Return the (x, y) coordinate for the center point of the cell that contains the specified text.  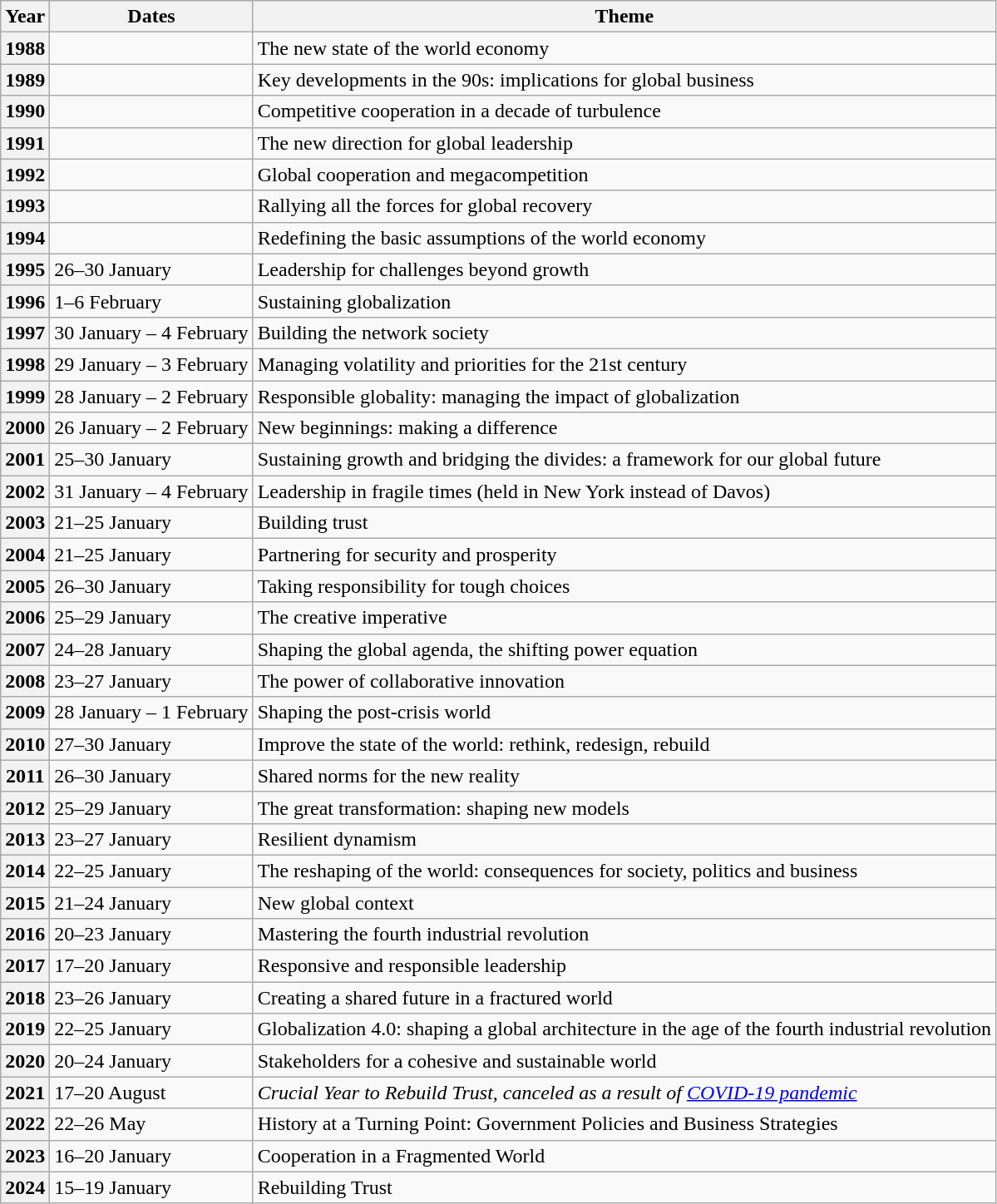
1991 (25, 143)
2016 (25, 935)
2008 (25, 681)
Rebuilding Trust (624, 1187)
Responsible globality: managing the impact of globalization (624, 397)
Key developments in the 90s: implications for global business (624, 80)
Building trust (624, 523)
2004 (25, 555)
17–20 August (151, 1093)
Theme (624, 17)
2006 (25, 618)
Leadership in fragile times (held in New York instead of Davos) (624, 491)
The new state of the world economy (624, 48)
2022 (25, 1124)
2001 (25, 460)
Cooperation in a Fragmented World (624, 1156)
Creating a shared future in a fractured world (624, 998)
22–26 May (151, 1124)
1995 (25, 269)
2005 (25, 586)
Sustaining growth and bridging the divides: a framework for our global future (624, 460)
2013 (25, 839)
2023 (25, 1156)
1990 (25, 111)
2010 (25, 744)
Globalization 4.0: shaping a global architecture in the age of the fourth industrial revolution (624, 1029)
2002 (25, 491)
20–24 January (151, 1061)
21–24 January (151, 902)
2018 (25, 998)
17–20 January (151, 966)
2019 (25, 1029)
The power of collaborative innovation (624, 681)
Leadership for challenges beyond growth (624, 269)
Managing volatility and priorities for the 21st century (624, 364)
Taking responsibility for tough choices (624, 586)
28 January – 2 February (151, 397)
Crucial Year to Rebuild Trust, canceled as a result of COVID-19 pandemic (624, 1093)
Shared norms for the new reality (624, 776)
29 January – 3 February (151, 364)
The reshaping of the world: consequences for society, politics and business (624, 871)
Shaping the global agenda, the shifting power equation (624, 649)
Year (25, 17)
Responsive and responsible leadership (624, 966)
2015 (25, 902)
Building the network society (624, 333)
1988 (25, 48)
20–23 January (151, 935)
27–30 January (151, 744)
Redefining the basic assumptions of the world economy (624, 238)
History at a Turning Point: Government Policies and Business Strategies (624, 1124)
31 January – 4 February (151, 491)
2003 (25, 523)
26 January – 2 February (151, 428)
Global cooperation and megacompetition (624, 175)
Stakeholders for a cohesive and sustainable world (624, 1061)
2020 (25, 1061)
16–20 January (151, 1156)
Dates (151, 17)
Shaping the post-crisis world (624, 713)
1998 (25, 364)
New global context (624, 902)
Competitive cooperation in a decade of turbulence (624, 111)
2000 (25, 428)
The creative imperative (624, 618)
2021 (25, 1093)
The great transformation: shaping new models (624, 807)
New beginnings: making a difference (624, 428)
2012 (25, 807)
2017 (25, 966)
1989 (25, 80)
1993 (25, 206)
1–6 February (151, 301)
Resilient dynamism (624, 839)
2007 (25, 649)
Mastering the fourth industrial revolution (624, 935)
1999 (25, 397)
Sustaining globalization (624, 301)
1992 (25, 175)
2024 (25, 1187)
2011 (25, 776)
1994 (25, 238)
The new direction for global leadership (624, 143)
24–28 January (151, 649)
28 January – 1 February (151, 713)
25–30 January (151, 460)
Improve the state of the world: rethink, redesign, rebuild (624, 744)
Rallying all the forces for global recovery (624, 206)
1997 (25, 333)
1996 (25, 301)
2014 (25, 871)
2009 (25, 713)
30 January – 4 February (151, 333)
Partnering for security and prosperity (624, 555)
15–19 January (151, 1187)
23–26 January (151, 998)
